Identify which cell holds the provided text, then report its [x, y] central coordinate. 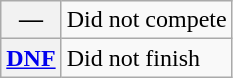
DNF [31, 58]
Did not compete [146, 20]
— [31, 20]
Did not finish [146, 58]
